Detect which cell encompasses the target text, then output its [X, Y] center coordinate. 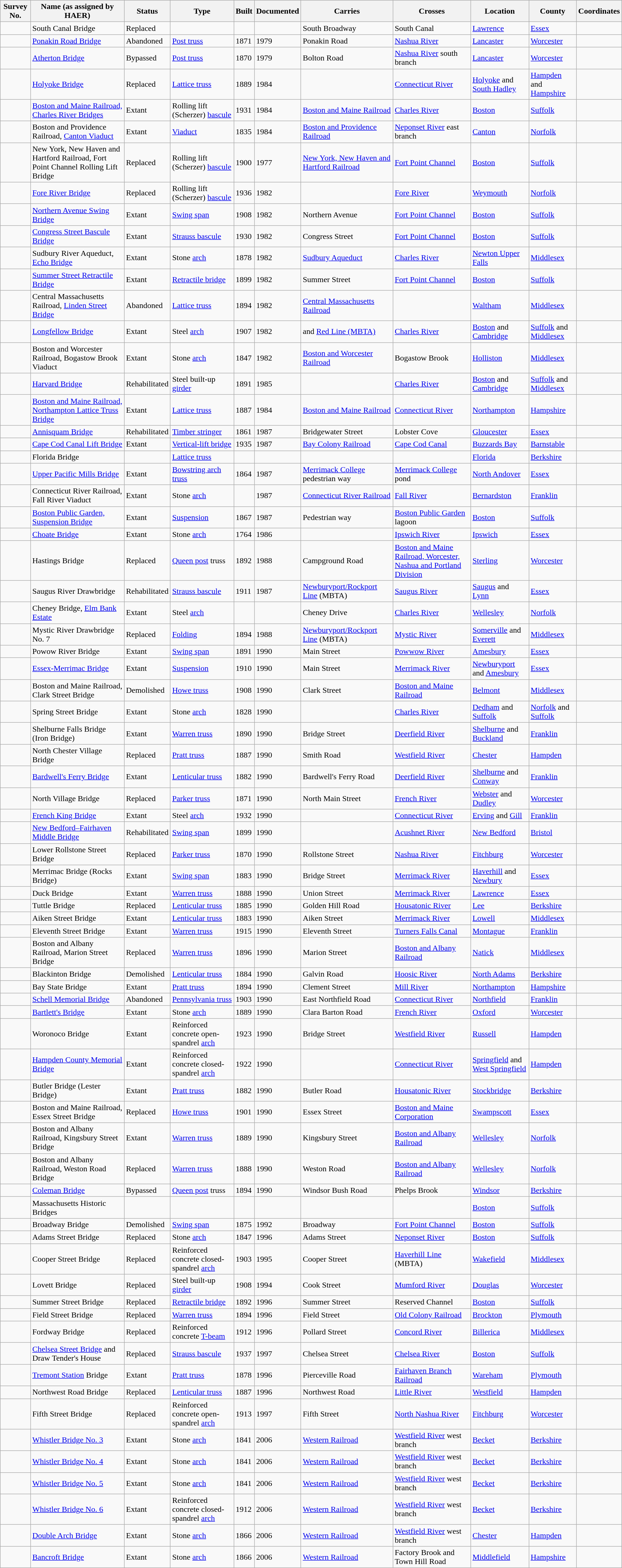
Boston and Providence Railroad [347, 132]
Fall River [432, 496]
North Andover [500, 474]
Little River [432, 1392]
Factory Brook and Town Hill Road [432, 1557]
Central Massachusetts Railroad [347, 306]
Boston and Worcester Railroad [347, 358]
Billerica [500, 1332]
1915 [244, 931]
1931 [244, 110]
Adams Street Bridge [77, 1237]
Boston and Albany Railroad, Weston Road Bridge [77, 1169]
Fifth Street [347, 1414]
Massachusetts Historic Bridges [77, 1207]
Norfolk and Suffolk [553, 712]
Bolton Road [347, 58]
Essex Street [347, 1112]
Atherton Bridge [77, 58]
Connecticut River Railroad [347, 496]
Florida Bridge [77, 457]
Boston and Maine Railroad, Northampton Lattice Truss Bridge [77, 410]
1900 [244, 162]
Saugus River [432, 591]
Springfield and West Springfield [500, 1064]
Cape Cod Canal [432, 444]
1923 [244, 1034]
Mystic River Drawbridge No. 7 [77, 634]
Longfellow Bridge [77, 332]
Bowstring arch truss [202, 474]
Bristol [553, 833]
Fairhaven Branch Railroad [432, 1375]
Montague [500, 931]
Documented [277, 11]
Field Street Bridge [77, 1315]
1932 [244, 815]
Gloucester [500, 432]
Congress Street [347, 236]
Sterling [500, 560]
Upper Pacific Mills Bridge [77, 474]
1901 [244, 1112]
Cheney Drive [347, 613]
Chelsea Street [347, 1354]
Whistler Bridge No. 4 [77, 1461]
Choate Bridge [77, 534]
Bridgewater Street [347, 432]
North Nashua River [432, 1414]
South Canal Bridge [77, 28]
Boston and Maine Corporation [432, 1112]
Merrimack College pond [432, 474]
1936 [244, 193]
1930 [244, 236]
Wareham [500, 1375]
Belmont [500, 690]
South Canal [432, 28]
Amesbury [500, 652]
Location [500, 11]
Bartlett's Bridge [77, 1012]
Union Street [347, 893]
1764 [244, 534]
Annisquam Bridge [77, 432]
Mill River [432, 987]
Northfield [500, 999]
Bay State Bridge [77, 987]
Erving and Gill [500, 815]
Name (as assigned by HAER) [77, 11]
1911 [244, 591]
Broadway Bridge [77, 1224]
Coordinates [599, 11]
1875 [244, 1224]
Campground Road [347, 560]
Merrimack College pedestrian way [347, 474]
Cheney Bridge, Elm Bank Estate [77, 613]
Fore River [432, 193]
Holyoke and South Hadley [500, 84]
Windsor Bush Road [347, 1190]
Survey No. [15, 11]
1994 [277, 1285]
Cape Cod Canal Lift Bridge [77, 444]
Ponakin Road [347, 41]
Aiken Street Bridge [77, 918]
Field Street [347, 1315]
1867 [244, 517]
Fordway Bridge [77, 1332]
Haverhill and Newbury [500, 876]
Somerville and Everett [500, 634]
Saugus and Lynn [500, 591]
Northern Avenue [347, 215]
Northwest Road [347, 1392]
Middlefield [500, 1557]
and Red Line (MBTA) [347, 332]
Broadway [347, 1224]
Sudbury Aqueduct [347, 258]
Ipswich [500, 534]
Newburyport and Amesbury [500, 669]
Lower Rollstone Street Bridge [77, 854]
Whistler Bridge No. 5 [77, 1483]
1913 [244, 1414]
Boston and Maine Railroad, Worcester, Nashua and Portland Division [432, 560]
Chelsea Street Bridge and Draw Tender's House [77, 1354]
Concord River [432, 1332]
Shelburne Falls Bridge (Iron Bridge) [77, 734]
Shelburne and Buckland [500, 734]
Ipswich River [432, 534]
1935 [244, 444]
Built [244, 11]
Bardwell's Ferry Road [347, 777]
Cooper Street Bridge [77, 1259]
1910 [244, 669]
1896 [244, 953]
1992 [277, 1224]
Reserved Channel [432, 1302]
1861 [244, 432]
Bogastow Brook [432, 358]
Clark Street [347, 690]
1884 [244, 974]
Crosses [432, 11]
Boston and Albany Railroad, Kingsbury Street Bridge [77, 1138]
Boston and Maine Railroad, Essex Street Bridge [77, 1112]
1937 [244, 1354]
Boston and Maine Railroad, Clark Street Bridge [77, 690]
Coleman Bridge [77, 1190]
Lowell [500, 918]
North Chester Village Bridge [77, 755]
Dedham and Suffolk [500, 712]
Holyoke Bridge [77, 84]
Kingsbury Street [347, 1138]
North Village Bridge [77, 798]
Fifth Street Bridge [77, 1414]
Congress Street Bascule Bridge [77, 236]
Viaduct [202, 132]
South Broadway [347, 28]
Hampden and Hampshire [553, 84]
Buzzards Bay [500, 444]
Eleventh Street [347, 931]
Schell Memorial Bridge [77, 999]
New Bedford [500, 833]
Woronoco Bridge [77, 1034]
1828 [244, 712]
Newton Upper Falls [500, 258]
Essex-Merrimac Bridge [77, 669]
1907 [244, 332]
Boston and Worcester Railroad, Bogastow Brook Viaduct [77, 358]
Summer Street Bridge [77, 1302]
Mystic River [432, 634]
Pennsylvania truss [202, 999]
1995 [277, 1259]
Cook Street [347, 1285]
Double Arch Bridge [77, 1535]
Whistler Bridge No. 3 [77, 1440]
Haverhill Line (MBTA) [432, 1259]
Clement Street [347, 987]
Ponakin Road Bridge [77, 41]
Reinforced concrete T-beam [202, 1332]
Mumford River [432, 1285]
Hastings Bridge [77, 560]
Type [202, 11]
Powwow River [432, 652]
North Main Street [347, 798]
Bernardston [500, 496]
Weston Road [347, 1169]
1885 [244, 905]
Lobster Cove [432, 432]
Connecticut River Railroad, Fall River Viaduct [77, 496]
Weymouth [500, 193]
Boston Public Garden, Suspension Bridge [77, 517]
Harvard Bridge [77, 384]
Aiken Street [347, 918]
Folding [202, 634]
Brockton [500, 1315]
Central Massachusetts Railroad, Linden Street Bridge [77, 306]
Boston and Maine Railroad, Charles River Bridges [77, 110]
1922 [244, 1064]
Chelsea River [432, 1354]
Neponset River east branch [432, 132]
Shelburne and Conway [500, 777]
Whistler Bridge No. 6 [77, 1509]
New York, New Haven and Hartford Railroad, Fort Point Channel Rolling Lift Bridge [77, 162]
Vertical-lift bridge [202, 444]
Lee [500, 905]
Barnstable [553, 444]
1864 [244, 474]
1977 [277, 162]
Holliston [500, 358]
Saugus River Drawbridge [77, 591]
Douglas [500, 1285]
Fore River Bridge [77, 193]
Westfield [500, 1392]
Adams Street [347, 1237]
Natick [500, 953]
Boston and Albany Railroad, Marion Street Bridge [77, 953]
Northwest Road Bridge [77, 1392]
Stockbridge [500, 1091]
Waltham [500, 306]
Merrimac Bridge (Rocks Bridge) [77, 876]
Swampscott [500, 1112]
Old Colony Railroad [432, 1315]
1986 [277, 534]
Summer Street Retractile Bridge [77, 279]
Boston Public Garden lagoon [432, 517]
Hoosic River [432, 974]
Hampden County Memorial Bridge [77, 1064]
Galvin Road [347, 974]
Wakefield [500, 1259]
Oxford [500, 1012]
Florida [500, 457]
Butler Bridge (Lester Bridge) [77, 1091]
New Bedford–Fairhaven Middle Bridge [77, 833]
Turners Falls Canal [432, 931]
Lovett Bridge [77, 1285]
Cooper Street [347, 1259]
Butler Road [347, 1091]
Canton [500, 132]
Golden Hill Road [347, 905]
Boston and Providence Railroad, Canton Viaduct [77, 132]
Smith Road [347, 755]
Timber stringer [202, 432]
Bay Colony Railroad [347, 444]
Acushnet River [432, 833]
1985 [277, 384]
Clara Barton Road [347, 1012]
Webster and Dudley [500, 798]
Pierceville Road [347, 1375]
Windsor [500, 1190]
Tuttle Bridge [77, 905]
Eleventh Street Bridge [77, 931]
Status [148, 11]
Spring Street Bridge [77, 712]
Phelps Brook [432, 1190]
Sudbury River Aqueduct, Echo Bridge [77, 258]
Pollard Street [347, 1332]
Marion Street [347, 953]
East Northfield Road [347, 999]
Neponset River [432, 1237]
Bancroft Bridge [77, 1557]
Northern Avenue Swing Bridge [77, 215]
French King Bridge [77, 815]
North Adams [500, 974]
Blackinton Bridge [77, 974]
1835 [244, 132]
Nashua River south branch [432, 58]
New York, New Haven and Hartford Railroad [347, 162]
Rollstone Street [347, 854]
Powow River Bridge [77, 652]
Carries [347, 11]
Pedestrian way [347, 517]
1890 [244, 734]
Tremont Station Bridge [77, 1375]
County [553, 11]
Bardwell's Ferry Bridge [77, 777]
Russell [500, 1034]
Duck Bridge [77, 893]
